Identify which cell holds the provided text, then report its (X, Y) central coordinate. 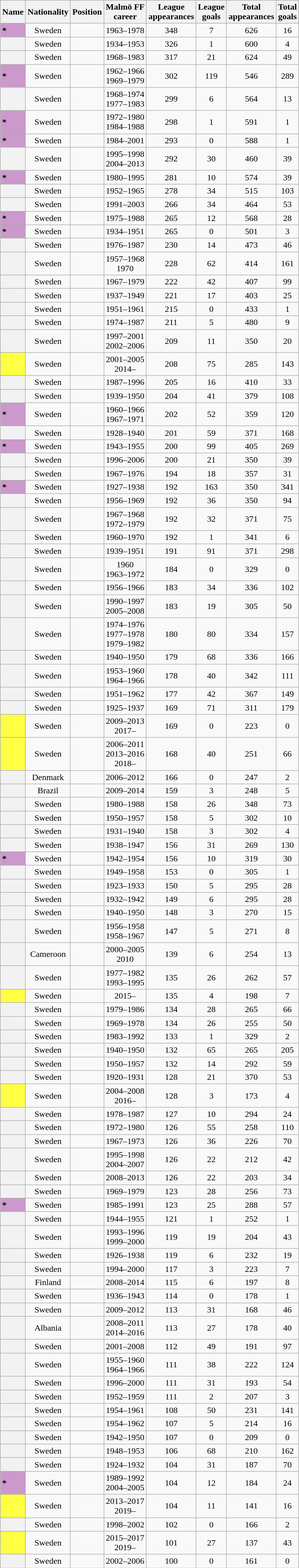
624 (252, 57)
2001–20052014– (125, 364)
180 (171, 634)
258 (252, 1128)
41 (211, 396)
210 (252, 1451)
473 (252, 245)
143 (288, 364)
1953–19601964–1966 (125, 676)
54 (288, 1383)
255 (252, 1023)
133 (171, 1037)
110 (288, 1128)
162 (288, 1451)
17 (211, 295)
127 (171, 1114)
1968–1983 (125, 57)
9 (288, 323)
1942–1950 (125, 1437)
137 (252, 1543)
106 (171, 1451)
Position (87, 12)
271 (252, 931)
1960–19661967–1971 (125, 414)
101 (171, 1543)
215 (171, 309)
460 (252, 159)
1927–1938 (125, 487)
1951–1961 (125, 309)
1978–1987 (125, 1114)
2001–2008 (125, 1346)
299 (171, 99)
515 (252, 191)
1937–1949 (125, 295)
1952–1965 (125, 191)
94 (288, 501)
211 (171, 323)
334 (252, 634)
1995–19982004–2007 (125, 1160)
1990–19972005–2008 (125, 606)
359 (252, 414)
1956–1969 (125, 501)
326 (171, 44)
221 (171, 295)
97 (288, 1346)
1972–19801984–1988 (125, 122)
1951–1962 (125, 694)
18 (211, 474)
1996–2006 (125, 460)
278 (171, 191)
Leaguegoals (211, 12)
501 (252, 232)
1967–1979 (125, 282)
2006–20112013–20162018– (125, 754)
2008–20112014–2016 (125, 1328)
2004–20082016– (125, 1095)
367 (252, 694)
1931–1940 (125, 831)
173 (252, 1095)
1932–1942 (125, 899)
1954–1961 (125, 1410)
433 (252, 309)
114 (171, 1296)
147 (171, 931)
100 (171, 1561)
231 (252, 1410)
197 (252, 1283)
201 (171, 433)
207 (252, 1397)
32 (211, 519)
Cameroon (48, 954)
202 (171, 414)
115 (171, 1283)
251 (252, 754)
1934–1951 (125, 232)
379 (252, 396)
121 (171, 1218)
266 (171, 204)
342 (252, 676)
281 (171, 177)
480 (252, 323)
1960–1970 (125, 537)
Totalgoals (288, 12)
285 (252, 364)
1955–19601964–1966 (125, 1365)
357 (252, 474)
1943–1955 (125, 446)
Leagueappearances (171, 12)
407 (252, 282)
130 (288, 845)
574 (252, 177)
230 (171, 245)
1969–1979 (125, 1191)
1968–19741977–1983 (125, 99)
1944–1955 (125, 1218)
139 (171, 954)
1969–1978 (125, 1023)
410 (252, 382)
1980–1988 (125, 804)
1974–1987 (125, 323)
1925–1937 (125, 707)
1957–19681970 (125, 264)
288 (252, 1205)
311 (252, 707)
270 (252, 913)
1984–2001 (125, 140)
212 (252, 1160)
1923–1933 (125, 886)
1989–19922004–2005 (125, 1482)
65 (211, 1050)
1924–1932 (125, 1464)
117 (171, 1269)
150 (171, 886)
1936–1943 (125, 1296)
1997–20012002–2006 (125, 341)
1994–2000 (125, 1269)
228 (171, 264)
20 (288, 341)
1956–1966 (125, 588)
2015–20172019– (125, 1543)
Totalappearances (252, 12)
226 (252, 1141)
1942–1954 (125, 858)
1993–19961999–2000 (125, 1237)
405 (252, 446)
588 (252, 140)
187 (252, 1464)
568 (252, 218)
600 (252, 44)
1967–1976 (125, 474)
1996–2000 (125, 1383)
62 (211, 264)
1998–2002 (125, 1524)
1995–19982004–2013 (125, 159)
319 (252, 858)
403 (252, 295)
Finland (48, 1283)
564 (252, 99)
124 (288, 1365)
1967–1973 (125, 1141)
2009–2014 (125, 791)
Brazil (48, 791)
2009–20132017– (125, 726)
1967–19681972–1979 (125, 519)
159 (171, 791)
1991–2003 (125, 204)
55 (211, 1128)
Name (13, 12)
252 (252, 1218)
2002–2006 (125, 1561)
112 (171, 1346)
Albania (48, 1328)
120 (288, 414)
1972–1980 (125, 1128)
2008–2014 (125, 1283)
546 (252, 76)
1949–1958 (125, 872)
52 (211, 414)
1956–19581958–1967 (125, 931)
262 (252, 977)
2006–2012 (125, 777)
1928–1940 (125, 433)
80 (211, 634)
289 (288, 76)
103 (288, 191)
464 (252, 204)
1963–1978 (125, 30)
1954–1962 (125, 1424)
2009–2012 (125, 1310)
Malmö FFcareer (125, 12)
71 (211, 707)
1983–1992 (125, 1037)
214 (252, 1424)
2015– (125, 996)
33 (288, 382)
293 (171, 140)
1979–1986 (125, 1009)
91 (211, 551)
1962–19661969–1979 (125, 76)
Nationality (48, 12)
414 (252, 264)
1939–1950 (125, 396)
294 (252, 1114)
15 (288, 913)
1977–19821993–1995 (125, 977)
1926–1938 (125, 1255)
1934–1953 (125, 44)
1948–1953 (125, 1451)
194 (171, 474)
208 (171, 364)
2000–20052010 (125, 954)
1939–1951 (125, 551)
317 (171, 57)
1974–19761977–19781979–1982 (125, 634)
256 (252, 1191)
626 (252, 30)
1920–1931 (125, 1077)
153 (171, 872)
157 (288, 634)
38 (211, 1365)
177 (171, 694)
2008–2013 (125, 1178)
193 (252, 1383)
247 (252, 777)
203 (252, 1178)
370 (252, 1077)
2013–20172019– (125, 1506)
1938–1947 (125, 845)
163 (211, 487)
148 (171, 913)
1976–1987 (125, 245)
254 (252, 954)
591 (252, 122)
198 (252, 996)
1952–1959 (125, 1397)
19601963–1972 (125, 569)
248 (252, 791)
232 (252, 1255)
1985–1991 (125, 1205)
1987–1996 (125, 382)
1980–1995 (125, 177)
1975–1988 (125, 218)
Denmark (48, 777)
